Extract the (x, y) coordinate from the center of the cell holding the provided text.  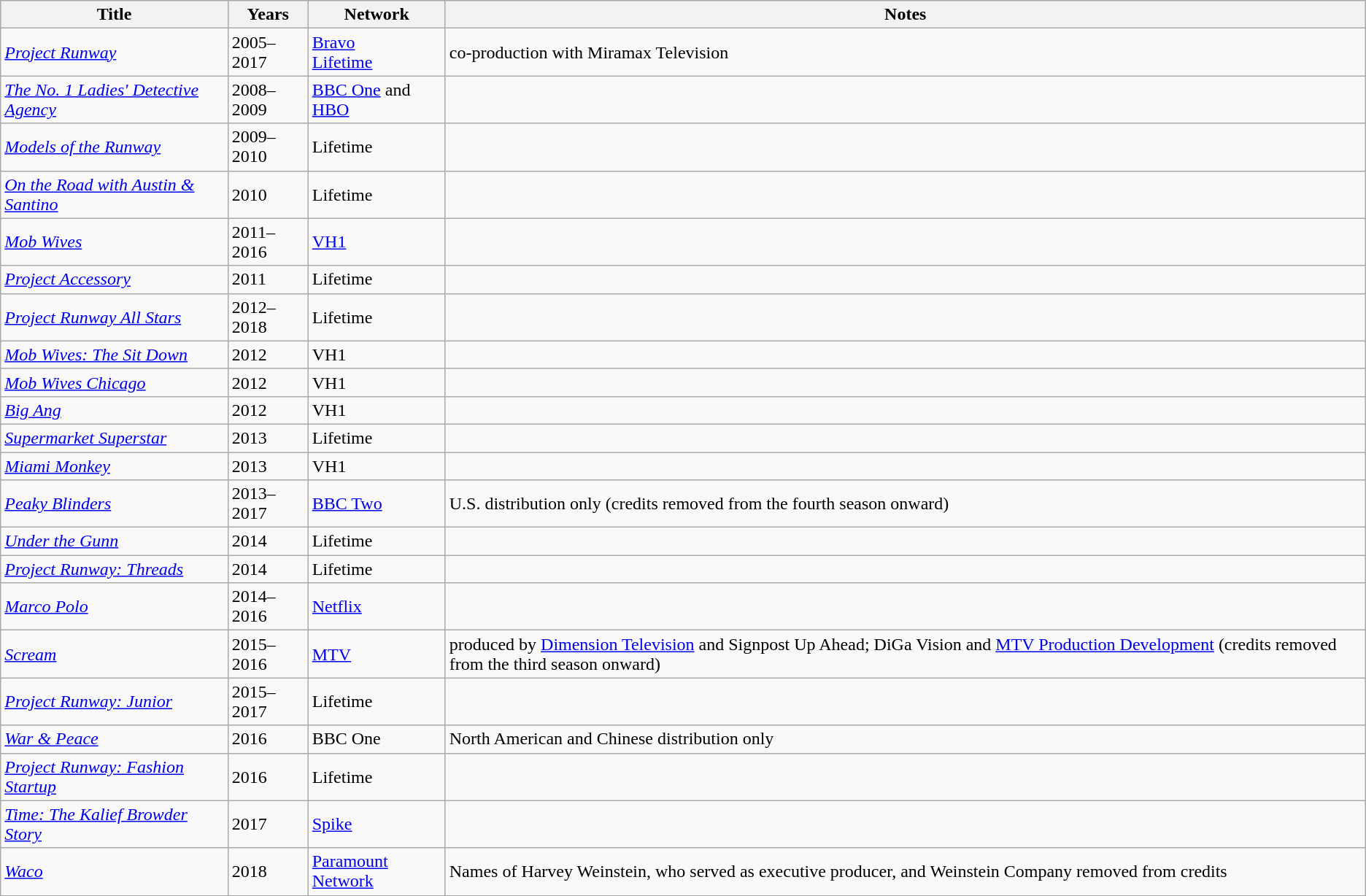
The No. 1 Ladies' Detective Agency (115, 99)
BBC One (377, 739)
Mob Wives: The Sit Down (115, 355)
Models of the Runway (115, 147)
Peaky Blinders (115, 503)
Mob Wives (115, 242)
2011 (268, 279)
Spike (377, 824)
2010 (268, 194)
2018 (268, 871)
U.S. distribution only (credits removed from the fourth season onward) (905, 503)
2017 (268, 824)
Notes (905, 15)
Netflix (377, 607)
BravoLifetime (377, 53)
2015–2017 (268, 702)
On the Road with Austin & Santino (115, 194)
Big Ang (115, 410)
2011–2016 (268, 242)
North American and Chinese distribution only (905, 739)
Scream (115, 654)
Project Runway: Junior (115, 702)
BBC Two (377, 503)
Miami Monkey (115, 466)
Project Accessory (115, 279)
Mob Wives Chicago (115, 382)
MTV (377, 654)
2005–2017 (268, 53)
Names of Harvey Weinstein, who served as executive producer, and Weinstein Company removed from credits (905, 871)
Waco (115, 871)
Project Runway: Fashion Startup (115, 776)
2013–2017 (268, 503)
Project Runway All Stars (115, 317)
Project Runway: Threads (115, 569)
Years (268, 15)
Supermarket Superstar (115, 438)
2015–2016 (268, 654)
Network (377, 15)
2012–2018 (268, 317)
BBC One and HBO (377, 99)
Under the Gunn (115, 541)
Paramount Network (377, 871)
produced by Dimension Television and Signpost Up Ahead; DiGa Vision and MTV Production Development (credits removed from the third season onward) (905, 654)
War & Peace (115, 739)
2009–2010 (268, 147)
Title (115, 15)
co-production with Miramax Television (905, 53)
2014–2016 (268, 607)
2008–2009 (268, 99)
Marco Polo (115, 607)
Project Runway (115, 53)
Time: The Kalief Browder Story (115, 824)
